Capture the cell that displays the provided text and extract its (X, Y) central coordinate. 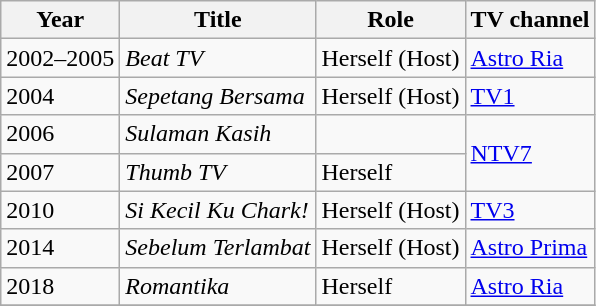
Romantika (218, 286)
Sulaman Kasih (218, 134)
Thumb TV (218, 172)
2004 (60, 96)
Title (218, 20)
TV1 (530, 96)
Year (60, 20)
NTV7 (530, 153)
Role (390, 20)
Sebelum Terlambat (218, 248)
Astro Prima (530, 248)
TV3 (530, 210)
2007 (60, 172)
Beat TV (218, 58)
Sepetang Bersama (218, 96)
TV channel (530, 20)
2014 (60, 248)
2010 (60, 210)
2018 (60, 286)
2006 (60, 134)
2002–2005 (60, 58)
Si Kecil Ku Chark! (218, 210)
